Pinpoint the cell where the given text exists, returning its (X, Y) midpoint coordinate. 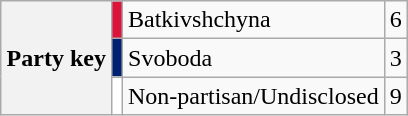
Party key (56, 58)
6 (396, 20)
Batkivshchyna (254, 20)
Non-partisan/Undisclosed (254, 96)
9 (396, 96)
Svoboda (254, 58)
3 (396, 58)
